Capture the cell that displays the provided text and extract its [X, Y] central coordinate. 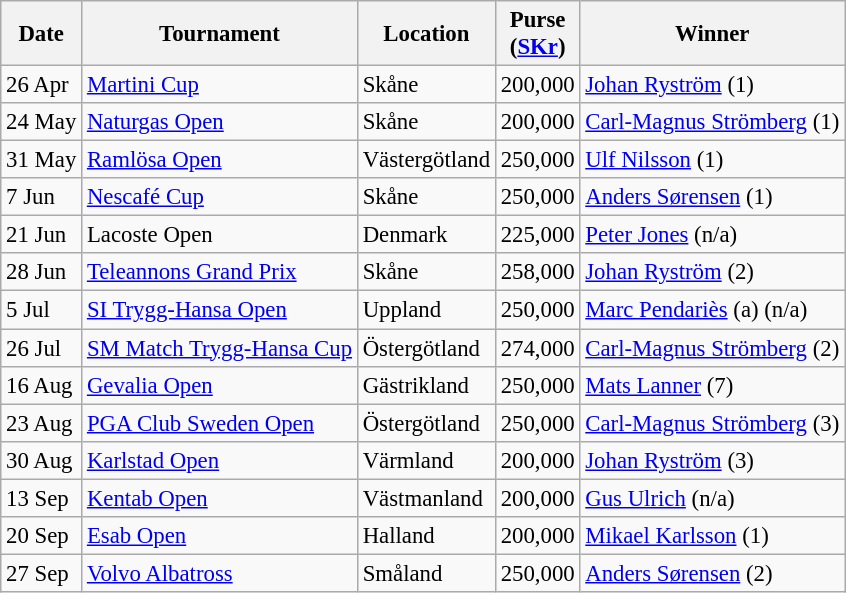
225,000 [538, 235]
Småland [426, 573]
5 Jul [42, 310]
Esab Open [220, 536]
Nescafé Cup [220, 197]
Johan Ryström (2) [712, 273]
Värmland [426, 460]
Martini Cup [220, 85]
Uppland [426, 310]
Lacoste Open [220, 235]
Västmanland [426, 498]
Peter Jones (n/a) [712, 235]
Carl-Magnus Strömberg (2) [712, 348]
258,000 [538, 273]
Naturgas Open [220, 122]
Ramlösa Open [220, 160]
Tournament [220, 34]
Mikael Karlsson (1) [712, 536]
27 Sep [42, 573]
Johan Ryström (1) [712, 85]
274,000 [538, 348]
SI Trygg-Hansa Open [220, 310]
Location [426, 34]
21 Jun [42, 235]
26 Jul [42, 348]
30 Aug [42, 460]
23 Aug [42, 423]
SM Match Trygg-Hansa Cup [220, 348]
Västergötland [426, 160]
Carl-Magnus Strömberg (1) [712, 122]
26 Apr [42, 85]
20 Sep [42, 536]
13 Sep [42, 498]
Gus Ulrich (n/a) [712, 498]
Johan Ryström (3) [712, 460]
Anders Sørensen (2) [712, 573]
Mats Lanner (7) [712, 385]
Gästrikland [426, 385]
Anders Sørensen (1) [712, 197]
Teleannons Grand Prix [220, 273]
24 May [42, 122]
Date [42, 34]
Carl-Magnus Strömberg (3) [712, 423]
28 Jun [42, 273]
7 Jun [42, 197]
16 Aug [42, 385]
31 May [42, 160]
Purse(SKr) [538, 34]
Kentab Open [220, 498]
Denmark [426, 235]
Ulf Nilsson (1) [712, 160]
PGA Club Sweden Open [220, 423]
Gevalia Open [220, 385]
Marc Pendariès (a) (n/a) [712, 310]
Volvo Albatross [220, 573]
Karlstad Open [220, 460]
Halland [426, 536]
Winner [712, 34]
